Return (X, Y) of the center of cell containing provided text 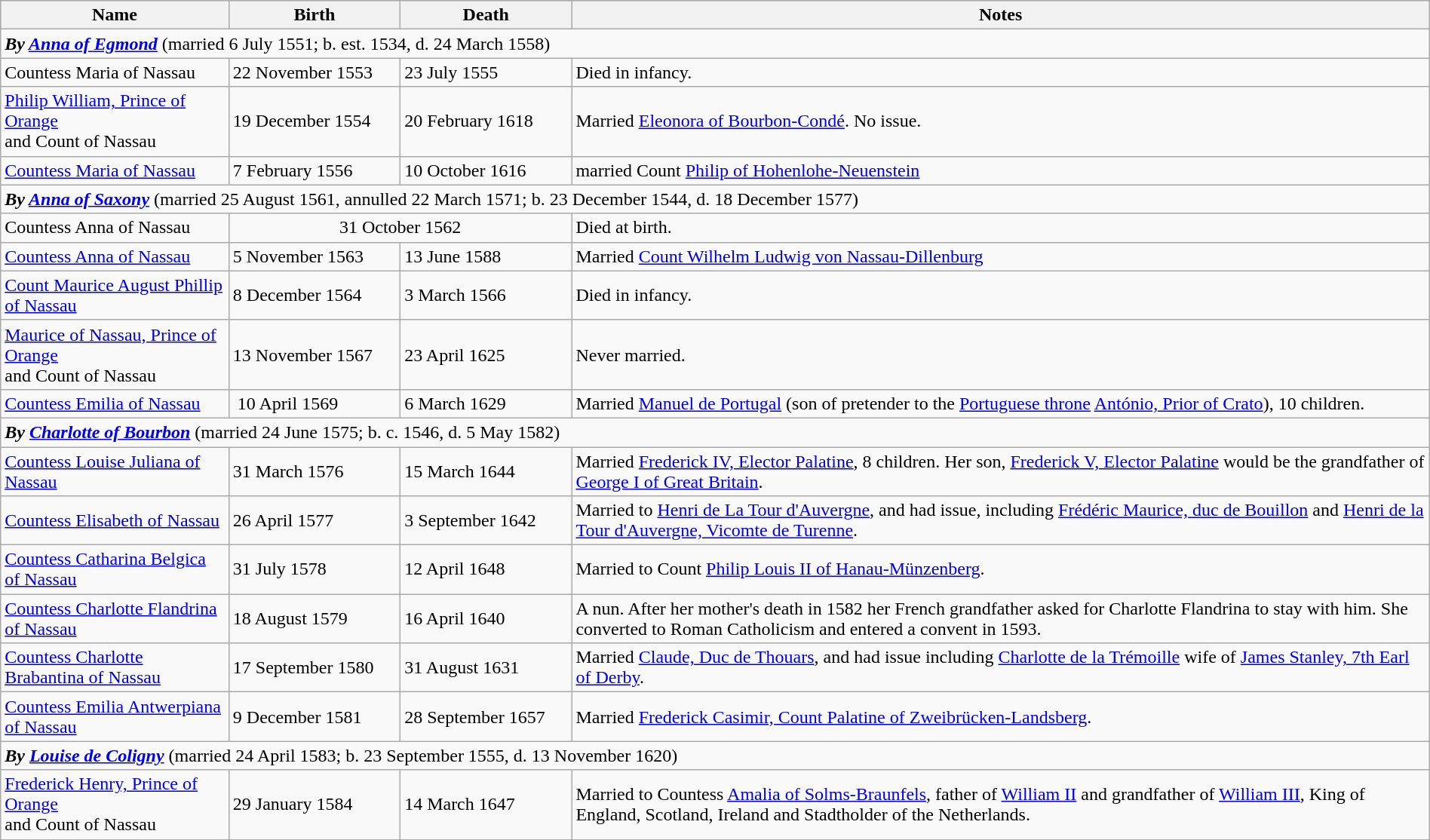
Married Eleonora of Bourbon-Condé. No issue. (1000, 121)
31 March 1576 (314, 471)
13 November 1567 (314, 354)
19 December 1554 (314, 121)
Countess Catharina Belgica of Nassau (115, 570)
31 August 1631 (486, 668)
Death (486, 15)
Birth (314, 15)
18 August 1579 (314, 618)
Countess Elisabeth of Nassau (115, 520)
Married Claude, Duc de Thouars, and had issue including Charlotte de la Trémoille wife of James Stanley, 7th Earl of Derby. (1000, 668)
Married Frederick IV, Elector Palatine, 8 children. Her son, Frederick V, Elector Palatine would be the grandfather of George I of Great Britain. (1000, 471)
Maurice of Nassau, Prince of Orangeand Count of Nassau (115, 354)
Married Count Wilhelm Ludwig von Nassau-Dillenburg (1000, 256)
22 November 1553 (314, 72)
29 January 1584 (314, 805)
8 December 1564 (314, 296)
Countess Emilia Antwerpiana of Nassau (115, 716)
23 April 1625 (486, 354)
26 April 1577 (314, 520)
Frederick Henry, Prince of Orangeand Count of Nassau (115, 805)
5 November 1563 (314, 256)
Never married. (1000, 354)
married Count Philip of Hohenlohe-Neuenstein (1000, 170)
By Louise de Coligny (married 24 April 1583; b. 23 September 1555, d. 13 November 1620) (715, 756)
16 April 1640 (486, 618)
Count Maurice August Phillip of Nassau (115, 296)
By Anna of Egmond (married 6 July 1551; b. est. 1534, d. 24 March 1558) (715, 44)
3 September 1642 (486, 520)
20 February 1618 (486, 121)
7 February 1556 (314, 170)
15 March 1644 (486, 471)
6 March 1629 (486, 403)
31 July 1578 (314, 570)
Countess Louise Juliana of Nassau (115, 471)
Name (115, 15)
Countess Charlotte Brabantina of Nassau (115, 668)
Countess Emilia of Nassau (115, 403)
31 October 1562 (400, 228)
Countess Charlotte Flandrina of Nassau (115, 618)
17 September 1580 (314, 668)
Notes (1000, 15)
By Anna of Saxony (married 25 August 1561, annulled 22 March 1571; b. 23 December 1544, d. 18 December 1577) (715, 199)
Philip William, Prince of Orangeand Count of Nassau (115, 121)
Married Frederick Casimir, Count Palatine of Zweibrücken-Landsberg. (1000, 716)
14 March 1647 (486, 805)
10 October 1616 (486, 170)
23 July 1555 (486, 72)
12 April 1648 (486, 570)
By Charlotte of Bourbon (married 24 June 1575; b. c. 1546, d. 5 May 1582) (715, 432)
9 December 1581 (314, 716)
13 June 1588 (486, 256)
10 April 1569 (314, 403)
3 March 1566 (486, 296)
Married to Count Philip Louis II of Hanau-Münzenberg. (1000, 570)
28 September 1657 (486, 716)
Died at birth. (1000, 228)
Married Manuel de Portugal (son of pretender to the Portuguese throne António, Prior of Crato), 10 children. (1000, 403)
